Output the (x, y) coordinate of the center of the cell containing the given text.  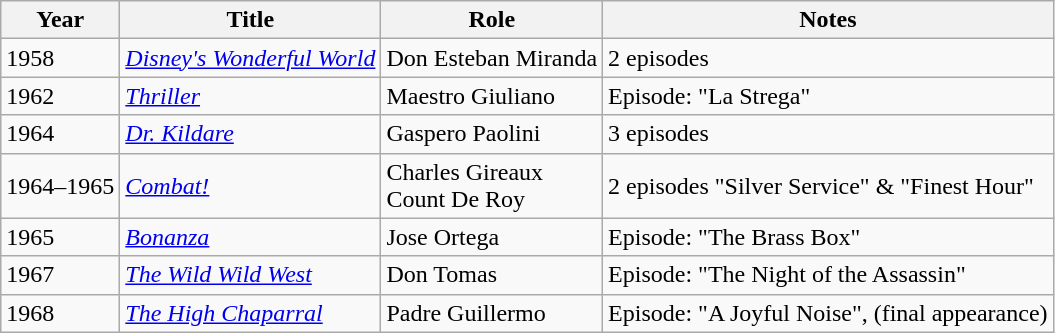
Episode: "The Brass Box" (828, 237)
Charles GireauxCount De Roy (492, 186)
1964–1965 (60, 186)
1965 (60, 237)
Episode: "The Night of the Assassin" (828, 275)
Bonanza (250, 237)
Padre Guillermo (492, 313)
Dr. Kildare (250, 134)
1968 (60, 313)
2 episodes "Silver Service" & "Finest Hour" (828, 186)
Year (60, 20)
Disney's Wonderful World (250, 58)
2 episodes (828, 58)
Thriller (250, 96)
Episode: "A Joyful Noise", (final appearance) (828, 313)
Don Tomas (492, 275)
Don Esteban Miranda (492, 58)
Maestro Giuliano (492, 96)
Combat! (250, 186)
The High Chaparral (250, 313)
Gaspero Paolini (492, 134)
Title (250, 20)
The Wild Wild West (250, 275)
1967 (60, 275)
3 episodes (828, 134)
1962 (60, 96)
1958 (60, 58)
Episode: "La Strega" (828, 96)
Jose Ortega (492, 237)
Role (492, 20)
1964 (60, 134)
Notes (828, 20)
